Pinpoint the cell where the given text exists, returning its [x, y] midpoint coordinate. 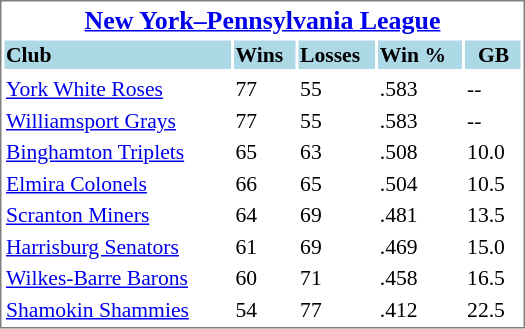
Losses [338, 54]
Shamokin Shammies [117, 310]
71 [338, 278]
.412 [420, 310]
64 [265, 215]
Scranton Miners [117, 215]
15.0 [494, 246]
Club [117, 54]
York White Roses [117, 89]
Williamsport Grays [117, 120]
10.0 [494, 152]
.504 [420, 184]
Elmira Colonels [117, 184]
.458 [420, 278]
22.5 [494, 310]
.508 [420, 152]
Wilkes-Barre Barons [117, 278]
66 [265, 184]
GB [494, 54]
Harrisburg Senators [117, 246]
Win % [420, 54]
61 [265, 246]
54 [265, 310]
New York–Pennsylvania League [262, 20]
.469 [420, 246]
.481 [420, 215]
13.5 [494, 215]
Wins [265, 54]
10.5 [494, 184]
16.5 [494, 278]
60 [265, 278]
Binghamton Triplets [117, 152]
63 [338, 152]
